Return the (X, Y) coordinate for the center point of the cell that contains the specified text.  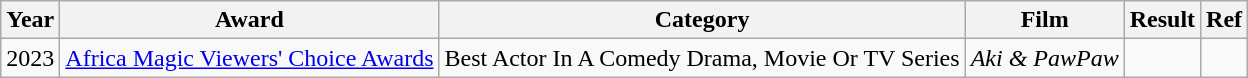
Category (702, 20)
Best Actor In A Comedy Drama, Movie Or TV Series (702, 58)
Award (250, 20)
Aki & PawPaw (1044, 58)
Africa Magic Viewers' Choice Awards (250, 58)
Year (30, 20)
Film (1044, 20)
Result (1162, 20)
2023 (30, 58)
Ref (1224, 20)
